Output the [X, Y] coordinate of the center of the cell containing the given text.  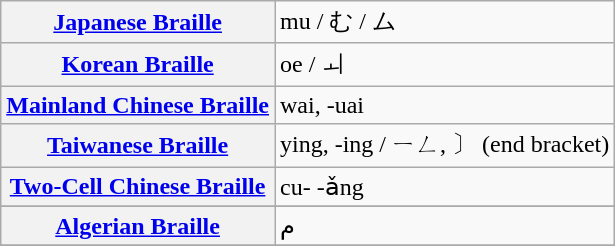
ying, -ing / ㄧㄥ, 〕 (end bracket) [444, 146]
Japanese Braille [138, 22]
Korean Braille [138, 64]
wai, -uai [444, 105]
Mainland Chinese Braille [138, 105]
mu / む / ム [444, 22]
Algerian Braille [138, 226]
م ‎ [444, 226]
oe / ㅚ [444, 64]
Two-Cell Chinese Braille [138, 186]
cu- -ǎng [444, 186]
Taiwanese Braille [138, 146]
